Find where the given text appears and provide that cell's center as [X, Y] coordinate. 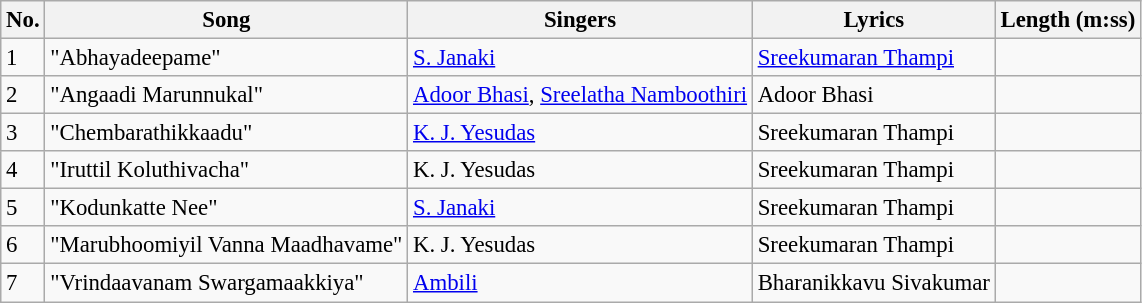
1 [23, 58]
"Abhayadeepame" [226, 58]
Length (m:ss) [1068, 20]
"Angaadi Marunnukal" [226, 95]
Singers [580, 20]
Bharanikkavu Sivakumar [874, 283]
Song [226, 20]
Adoor Bhasi, Sreelatha Namboothiri [580, 95]
6 [23, 245]
4 [23, 170]
"Marubhoomiyil Vanna Maadhavame" [226, 245]
Adoor Bhasi [874, 95]
3 [23, 133]
2 [23, 95]
"Iruttil Koluthivacha" [226, 170]
No. [23, 20]
Ambili [580, 283]
"Vrindaavanam Swargamaakkiya" [226, 283]
Lyrics [874, 20]
"Kodunkatte Nee" [226, 208]
5 [23, 208]
7 [23, 283]
"Chembarathikkaadu" [226, 133]
